Scan for the cell matching the given text and deliver its (X, Y) coordinate at center. 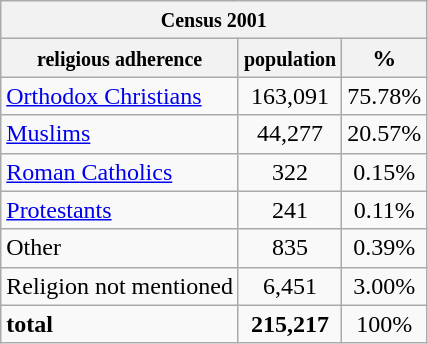
163,091 (290, 96)
Orthodox Christians (120, 96)
0.39% (384, 248)
0.15% (384, 172)
241 (290, 210)
total (120, 324)
Census 2001 (214, 20)
44,277 (290, 134)
Roman Catholics (120, 172)
6,451 (290, 286)
religious adherence (120, 58)
20.57% (384, 134)
Religion not mentioned (120, 286)
population (290, 58)
215,217 (290, 324)
Other (120, 248)
Protestants (120, 210)
75.78% (384, 96)
0.11% (384, 210)
100% (384, 324)
322 (290, 172)
% (384, 58)
Muslims (120, 134)
835 (290, 248)
3.00% (384, 286)
